For the text-containing cell, return its midpoint in (x, y) coordinate format. 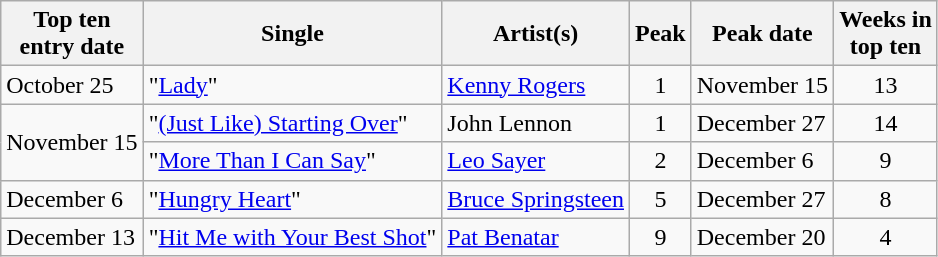
"Hungry Heart" (292, 199)
"More Than I Can Say" (292, 161)
October 25 (72, 85)
Peak date (762, 34)
"Lady" (292, 85)
Kenny Rogers (536, 85)
Single (292, 34)
Pat Benatar (536, 237)
2 (661, 161)
5 (661, 199)
December 13 (72, 237)
Weeks intop ten (886, 34)
John Lennon (536, 123)
13 (886, 85)
"Hit Me with Your Best Shot" (292, 237)
Top tenentry date (72, 34)
Artist(s) (536, 34)
14 (886, 123)
Leo Sayer (536, 161)
4 (886, 237)
Peak (661, 34)
"(Just Like) Starting Over" (292, 123)
Bruce Springsteen (536, 199)
December 20 (762, 237)
8 (886, 199)
